For the text-containing cell, return its midpoint in (x, y) coordinate format. 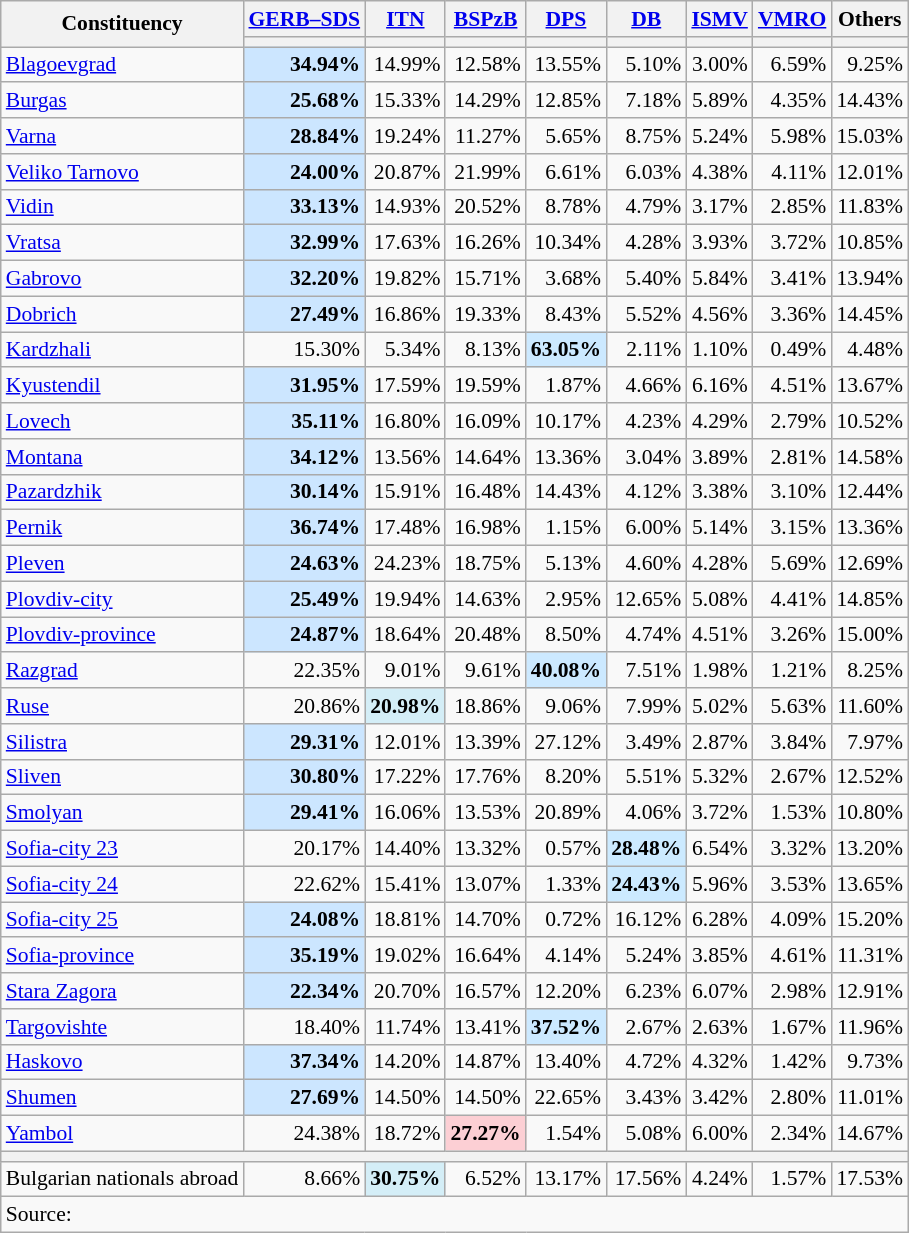
19.82% (405, 279)
13.17% (566, 1179)
Pernik (122, 528)
16.06% (405, 813)
3.53% (792, 884)
4.12% (646, 492)
24.43% (646, 884)
14.63% (485, 599)
17.53% (870, 1179)
13.53% (485, 813)
8.75% (646, 136)
4.29% (720, 421)
15.30% (304, 350)
63.05% (566, 350)
18.64% (405, 635)
ITN (405, 19)
7.97% (870, 742)
3.49% (646, 742)
14.87% (485, 1062)
5.10% (646, 65)
37.52% (566, 1027)
20.89% (566, 813)
1.10% (720, 350)
18.86% (485, 706)
Gabrovo (122, 279)
18.81% (405, 920)
Sofia-city 25 (122, 920)
35.19% (304, 956)
Kyustendil (122, 386)
15.20% (870, 920)
Smolyan (122, 813)
4.66% (646, 386)
8.13% (485, 350)
12.69% (870, 564)
24.08% (304, 920)
16.86% (405, 314)
13.65% (870, 884)
5.69% (792, 564)
Vidin (122, 207)
Veliko Tarnovo (122, 172)
20.52% (485, 207)
30.14% (304, 492)
0.49% (792, 350)
11.83% (870, 207)
13.07% (485, 884)
9.73% (870, 1062)
Burgas (122, 101)
28.48% (646, 849)
15.41% (405, 884)
BSPzB (485, 19)
25.68% (304, 101)
3.43% (646, 1098)
Dobrich (122, 314)
14.58% (870, 457)
24.87% (304, 635)
Stara Zagora (122, 991)
30.80% (304, 777)
13.41% (485, 1027)
Montana (122, 457)
11.60% (870, 706)
Razgrad (122, 671)
13.20% (870, 849)
14.85% (870, 599)
27.12% (566, 742)
1.33% (566, 884)
32.20% (304, 279)
7.18% (646, 101)
35.11% (304, 421)
5.98% (792, 136)
8.66% (304, 1179)
5.89% (720, 101)
Blagoevgrad (122, 65)
DPS (566, 19)
ISMV (720, 19)
22.62% (304, 884)
18.72% (405, 1134)
10.34% (566, 243)
19.94% (405, 599)
13.94% (870, 279)
2.79% (792, 421)
20.98% (405, 706)
3.85% (720, 956)
Sofia-city 24 (122, 884)
15.00% (870, 635)
18.40% (304, 1027)
3.15% (792, 528)
17.48% (405, 528)
5.13% (566, 564)
VMRO (792, 19)
28.84% (304, 136)
4.35% (792, 101)
13.39% (485, 742)
16.26% (485, 243)
6.52% (485, 1179)
2.87% (720, 742)
3.42% (720, 1098)
16.12% (646, 920)
13.40% (566, 1062)
1.53% (792, 813)
22.34% (304, 991)
4.79% (646, 207)
8.20% (566, 777)
14.40% (405, 849)
12.44% (870, 492)
1.15% (566, 528)
29.31% (304, 742)
10.17% (566, 421)
29.41% (304, 813)
Targovishte (122, 1027)
Pazardzhik (122, 492)
3.41% (792, 279)
4.14% (566, 956)
8.50% (566, 635)
24.23% (405, 564)
31.95% (304, 386)
37.34% (304, 1062)
17.76% (485, 777)
DB (646, 19)
Varna (122, 136)
4.72% (646, 1062)
2.11% (646, 350)
6.03% (646, 172)
34.94% (304, 65)
5.34% (405, 350)
16.64% (485, 956)
2.85% (792, 207)
22.65% (566, 1098)
4.38% (720, 172)
4.56% (720, 314)
1.54% (566, 1134)
17.22% (405, 777)
1.98% (720, 671)
11.96% (870, 1027)
6.54% (720, 849)
22.35% (304, 671)
7.51% (646, 671)
30.75% (405, 1179)
6.59% (792, 65)
0.57% (566, 849)
19.33% (485, 314)
4.09% (792, 920)
11.01% (870, 1098)
1.87% (566, 386)
Plovdiv-city (122, 599)
27.69% (304, 1098)
14.67% (870, 1134)
33.13% (304, 207)
2.80% (792, 1098)
27.27% (485, 1134)
19.24% (405, 136)
Lovech (122, 421)
40.08% (566, 671)
10.52% (870, 421)
12.58% (485, 65)
14.64% (485, 457)
14.20% (405, 1062)
12.52% (870, 777)
5.65% (566, 136)
9.01% (405, 671)
8.25% (870, 671)
20.86% (304, 706)
5.40% (646, 279)
3.04% (646, 457)
Sofia-province (122, 956)
20.48% (485, 635)
5.84% (720, 279)
11.74% (405, 1027)
4.24% (720, 1179)
18.75% (485, 564)
36.74% (304, 528)
5.51% (646, 777)
6.61% (566, 172)
Bulgarian nationals abroad (122, 1179)
2.98% (792, 991)
5.14% (720, 528)
Constituency (122, 24)
16.98% (485, 528)
Others (870, 19)
9.06% (566, 706)
5.32% (720, 777)
3.68% (566, 279)
12.65% (646, 599)
16.48% (485, 492)
2.95% (566, 599)
5.52% (646, 314)
10.85% (870, 243)
5.02% (720, 706)
2.63% (720, 1027)
21.99% (485, 172)
25.49% (304, 599)
6.07% (720, 991)
Yambol (122, 1134)
15.91% (405, 492)
3.17% (720, 207)
Haskovo (122, 1062)
4.48% (870, 350)
7.99% (646, 706)
14.29% (485, 101)
14.93% (405, 207)
4.23% (646, 421)
6.23% (646, 991)
3.32% (792, 849)
32.99% (304, 243)
16.09% (485, 421)
16.57% (485, 991)
4.06% (646, 813)
20.87% (405, 172)
2.34% (792, 1134)
14.70% (485, 920)
20.70% (405, 991)
3.84% (792, 742)
5.96% (720, 884)
10.80% (870, 813)
14.45% (870, 314)
12.91% (870, 991)
2.81% (792, 457)
Sliven (122, 777)
3.38% (720, 492)
15.33% (405, 101)
24.63% (304, 564)
Silistra (122, 742)
24.00% (304, 172)
4.41% (792, 599)
1.42% (792, 1062)
Kardzhali (122, 350)
Source: (454, 1215)
Vratsa (122, 243)
11.31% (870, 956)
19.59% (485, 386)
Pleven (122, 564)
8.43% (566, 314)
15.71% (485, 279)
13.32% (485, 849)
12.20% (566, 991)
3.10% (792, 492)
14.99% (405, 65)
4.11% (792, 172)
Shumen (122, 1098)
1.21% (792, 671)
1.57% (792, 1179)
15.03% (870, 136)
13.67% (870, 386)
16.80% (405, 421)
4.74% (646, 635)
Sofia-city 23 (122, 849)
4.32% (720, 1062)
1.67% (792, 1027)
4.60% (646, 564)
20.17% (304, 849)
3.00% (720, 65)
13.56% (405, 457)
17.59% (405, 386)
8.78% (566, 207)
6.28% (720, 920)
17.56% (646, 1179)
6.16% (720, 386)
Plovdiv-province (122, 635)
19.02% (405, 956)
12.85% (566, 101)
3.26% (792, 635)
0.72% (566, 920)
17.63% (405, 243)
11.27% (485, 136)
9.61% (485, 671)
27.49% (304, 314)
13.55% (566, 65)
4.61% (792, 956)
34.12% (304, 457)
Ruse (122, 706)
9.25% (870, 65)
3.93% (720, 243)
3.36% (792, 314)
GERB–SDS (304, 19)
24.38% (304, 1134)
5.63% (792, 706)
3.89% (720, 457)
